From the cell containing the given text, extract its center point as (x, y) coordinate. 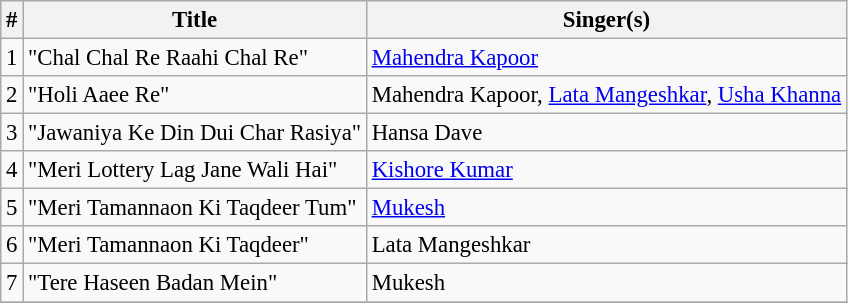
Kishore Kumar (606, 170)
1 (12, 58)
Lata Mangeshkar (606, 245)
Singer(s) (606, 20)
# (12, 20)
"Meri Lottery Lag Jane Wali Hai" (195, 170)
Title (195, 20)
"Chal Chal Re Raahi Chal Re" (195, 58)
Mahendra Kapoor (606, 58)
6 (12, 245)
5 (12, 208)
2 (12, 95)
Hansa Dave (606, 133)
Mahendra Kapoor, Lata Mangeshkar, Usha Khanna (606, 95)
"Holi Aaee Re" (195, 95)
"Meri Tamannaon Ki Taqdeer Tum" (195, 208)
"Jawaniya Ke Din Dui Char Rasiya" (195, 133)
"Meri Tamannaon Ki Taqdeer" (195, 245)
"Tere Haseen Badan Mein" (195, 283)
4 (12, 170)
3 (12, 133)
7 (12, 283)
